Locate the cell with the specified text and output its [x, y] center coordinate. 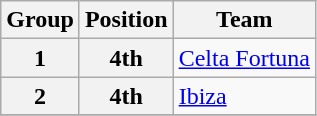
2 [40, 96]
Team [244, 20]
Ibiza [244, 96]
Position [126, 20]
Celta Fortuna [244, 58]
1 [40, 58]
Group [40, 20]
